Identify which cell holds the provided text, then report its [x, y] central coordinate. 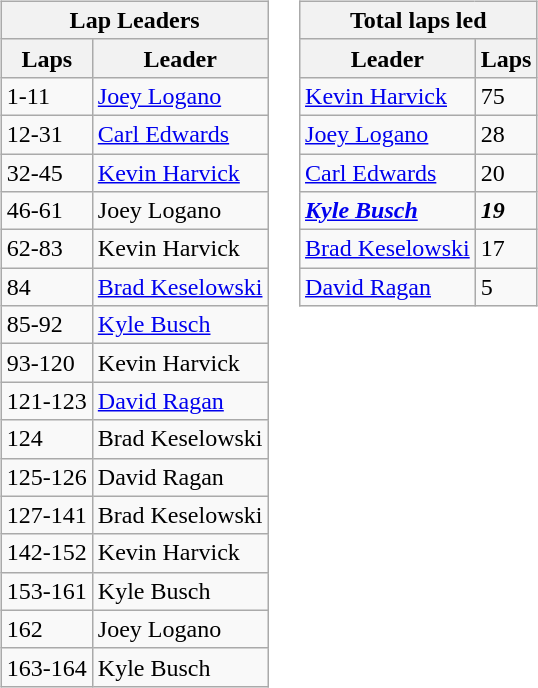
46-61 [46, 211]
19 [506, 211]
84 [46, 287]
75 [506, 96]
124 [46, 439]
153-161 [46, 591]
32-45 [46, 173]
12-31 [46, 134]
162 [46, 629]
93-120 [46, 363]
85-92 [46, 325]
121-123 [46, 401]
163-164 [46, 667]
62-83 [46, 249]
28 [506, 134]
17 [506, 249]
Lap Leaders [134, 20]
127-141 [46, 515]
1-11 [46, 96]
20 [506, 173]
5 [506, 287]
142-152 [46, 553]
Total laps led [418, 20]
125-126 [46, 477]
